Scan for the cell matching the given text and deliver its [x, y] coordinate at center. 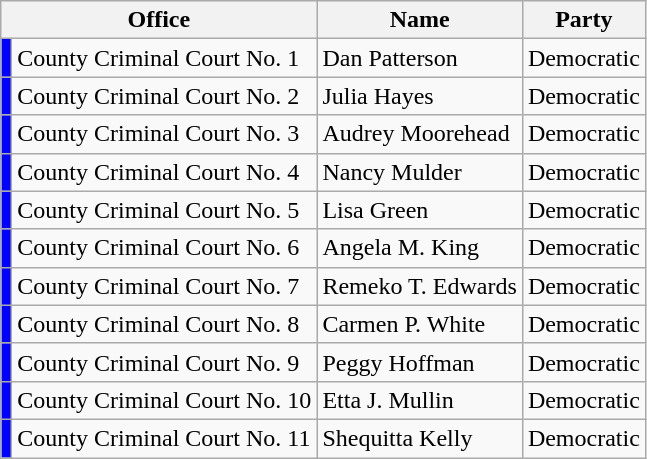
County Criminal Court No. 2 [164, 96]
Office [159, 20]
County Criminal Court No. 3 [164, 134]
Party [584, 20]
Audrey Moorehead [420, 134]
County Criminal Court No. 11 [164, 438]
Peggy Hoffman [420, 362]
County Criminal Court No. 8 [164, 324]
County Criminal Court No. 1 [164, 58]
Lisa Green [420, 210]
Dan Patterson [420, 58]
Shequitta Kelly [420, 438]
County Criminal Court No. 9 [164, 362]
Name [420, 20]
County Criminal Court No. 4 [164, 172]
County Criminal Court No. 5 [164, 210]
County Criminal Court No. 6 [164, 248]
Carmen P. White [420, 324]
Etta J. Mullin [420, 400]
County Criminal Court No. 10 [164, 400]
County Criminal Court No. 7 [164, 286]
Remeko T. Edwards [420, 286]
Julia Hayes [420, 96]
Angela M. King [420, 248]
Nancy Mulder [420, 172]
